For the text-containing cell, return its midpoint in (x, y) coordinate format. 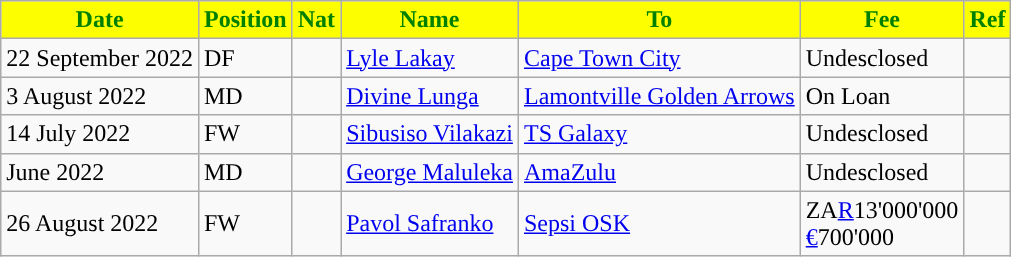
Fee (882, 20)
3 August 2022 (100, 96)
June 2022 (100, 172)
Lyle Lakay (430, 58)
Sibusiso Vilakazi (430, 134)
26 August 2022 (100, 224)
Name (430, 20)
Position (245, 20)
On Loan (882, 96)
Nat (316, 20)
22 September 2022 (100, 58)
Sepsi OSK (659, 224)
Pavol Safranko (430, 224)
ZAR13'000'000€700'000 (882, 224)
14 July 2022 (100, 134)
To (659, 20)
Date (100, 20)
Divine Lunga (430, 96)
Lamontville Golden Arrows (659, 96)
DF (245, 58)
TS Galaxy (659, 134)
Ref (988, 20)
AmaZulu (659, 172)
George Maluleka (430, 172)
Cape Town City (659, 58)
